Identify which cell holds the provided text, then report its [X, Y] central coordinate. 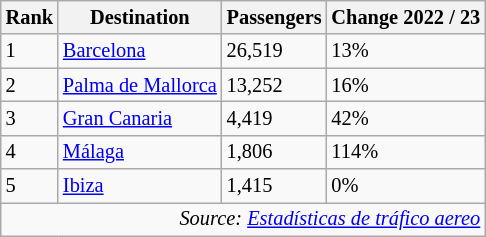
2 [30, 85]
Málaga [140, 152]
Passengers [274, 17]
4 [30, 152]
Rank [30, 17]
0% [406, 186]
114% [406, 152]
13% [406, 51]
Gran Canaria [140, 118]
Change 2022 / 23 [406, 17]
Destination [140, 17]
1 [30, 51]
3 [30, 118]
42% [406, 118]
Palma de Mallorca [140, 85]
Ibiza [140, 186]
26,519 [274, 51]
1,806 [274, 152]
Source: Estadísticas de tráfico aereo [243, 219]
4,419 [274, 118]
5 [30, 186]
1,415 [274, 186]
16% [406, 85]
Barcelona [140, 51]
13,252 [274, 85]
